Return [x, y] of the center of cell containing provided text 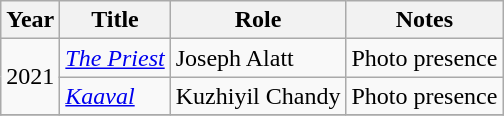
Title [115, 20]
Role [258, 20]
Kaaval [115, 96]
The Priest [115, 58]
2021 [30, 77]
Joseph Alatt [258, 58]
Year [30, 20]
Notes [424, 20]
Kuzhiyil Chandy [258, 96]
